From the cell containing the given text, extract its center point as [x, y] coordinate. 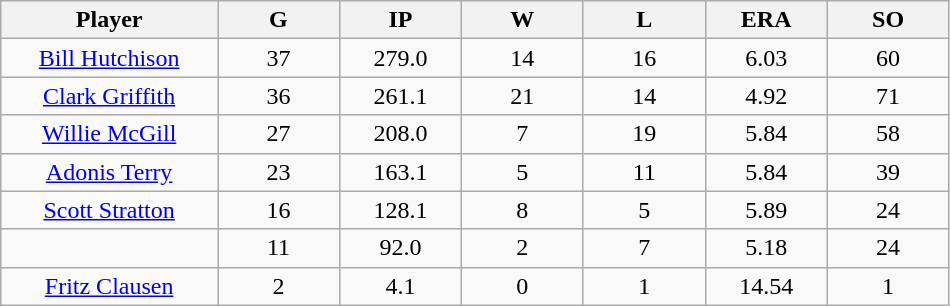
163.1 [400, 172]
Clark Griffith [110, 96]
27 [279, 134]
6.03 [766, 58]
36 [279, 96]
W [522, 20]
14.54 [766, 286]
60 [888, 58]
IP [400, 20]
58 [888, 134]
39 [888, 172]
G [279, 20]
21 [522, 96]
Player [110, 20]
5.89 [766, 210]
0 [522, 286]
128.1 [400, 210]
71 [888, 96]
Bill Hutchison [110, 58]
4.92 [766, 96]
208.0 [400, 134]
37 [279, 58]
261.1 [400, 96]
8 [522, 210]
Scott Stratton [110, 210]
SO [888, 20]
Adonis Terry [110, 172]
92.0 [400, 248]
279.0 [400, 58]
23 [279, 172]
Willie McGill [110, 134]
L [644, 20]
5.18 [766, 248]
ERA [766, 20]
19 [644, 134]
4.1 [400, 286]
Fritz Clausen [110, 286]
